Search for the cell housing the specified text and yield its [X, Y] center coordinate. 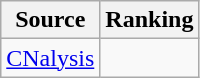
Source [50, 20]
Ranking [150, 20]
CNalysis [50, 58]
